For the text-containing cell, return its midpoint in [X, Y] coordinate format. 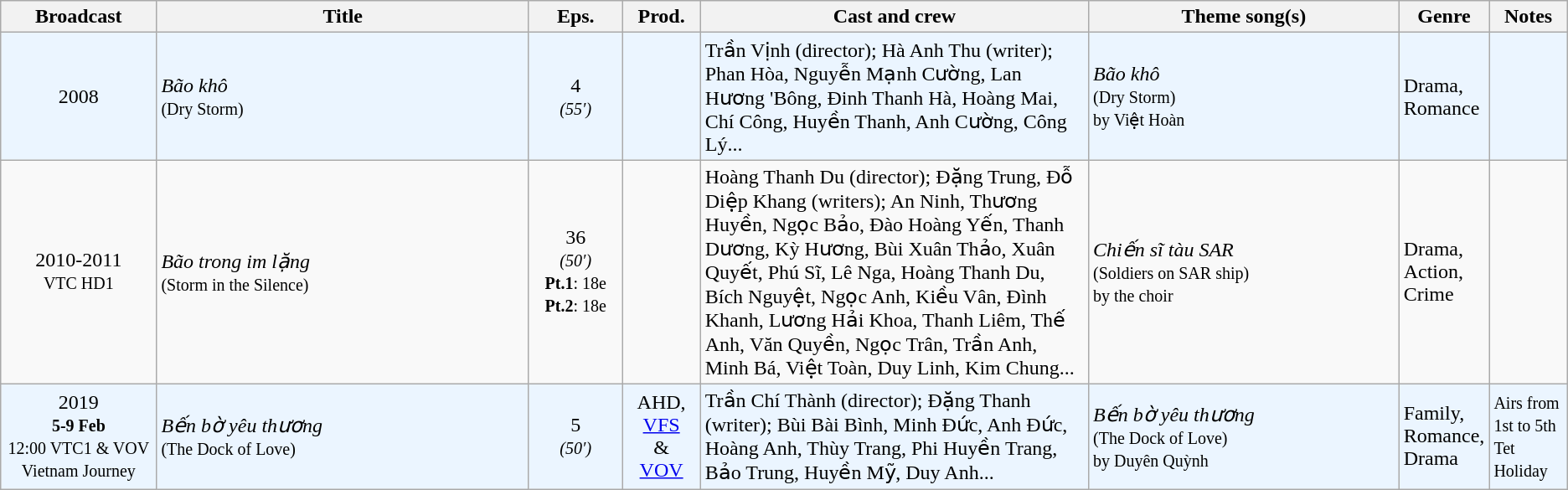
Airs from 1st to 5th Tet Holiday [1528, 436]
Eps. [575, 17]
Bến bờ yêu thương (The Dock of Love)by Duyên Quỳnh [1245, 436]
2008 [79, 96]
Chiến sĩ tàu SAR (Soldiers on SAR ship)by the choir [1245, 272]
20195-9 Feb12:00 VTC1 & VOV Vietnam Journey [79, 436]
AHD,VFS&VOV [662, 436]
5(50′) [575, 436]
Family, Romance, Drama [1444, 436]
Bến bờ yêu thương (The Dock of Love) [343, 436]
2010-2011VTC HD1 [79, 272]
Genre [1444, 17]
36(50′)Pt.1: 18ePt.2: 18e [575, 272]
Prod. [662, 17]
Drama, Romance [1444, 96]
Theme song(s) [1245, 17]
Notes [1528, 17]
Title [343, 17]
Broadcast [79, 17]
Bão khô (Dry Storm) [343, 96]
4(55′) [575, 96]
Bão khô (Dry Storm)by Việt Hoàn [1245, 96]
Bão trong im lặng (Storm in the Silence) [343, 272]
Drama, Action, Crime [1444, 272]
Cast and crew [895, 17]
